Determine the [x, y] coordinate at the center of the cell enclosing the given text.  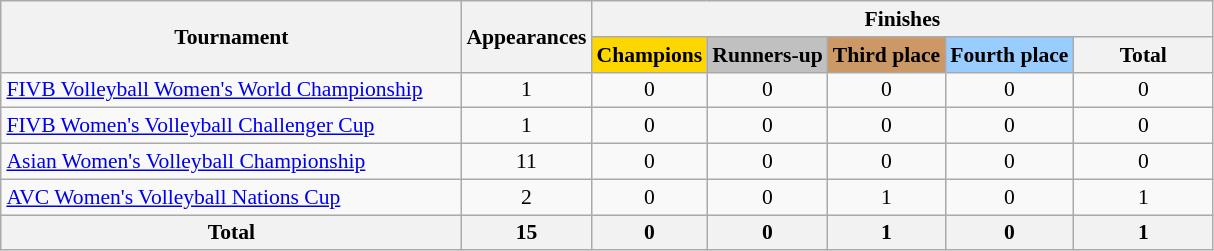
FIVB Women's Volleyball Challenger Cup [231, 126]
2 [526, 197]
Asian Women's Volleyball Championship [231, 162]
Fourth place [1009, 55]
AVC Women's Volleyball Nations Cup [231, 197]
Runners-up [767, 55]
Appearances [526, 36]
Finishes [903, 19]
FIVB Volleyball Women's World Championship [231, 90]
Third place [886, 55]
11 [526, 162]
Tournament [231, 36]
15 [526, 233]
Champions [650, 55]
